From the cell containing the given text, extract its center point as (X, Y) coordinate. 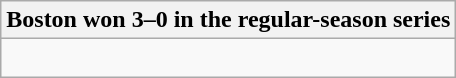
Boston won 3–0 in the regular-season series (228, 20)
